Determine the (X, Y) coordinate at the center of the cell enclosing the given text.  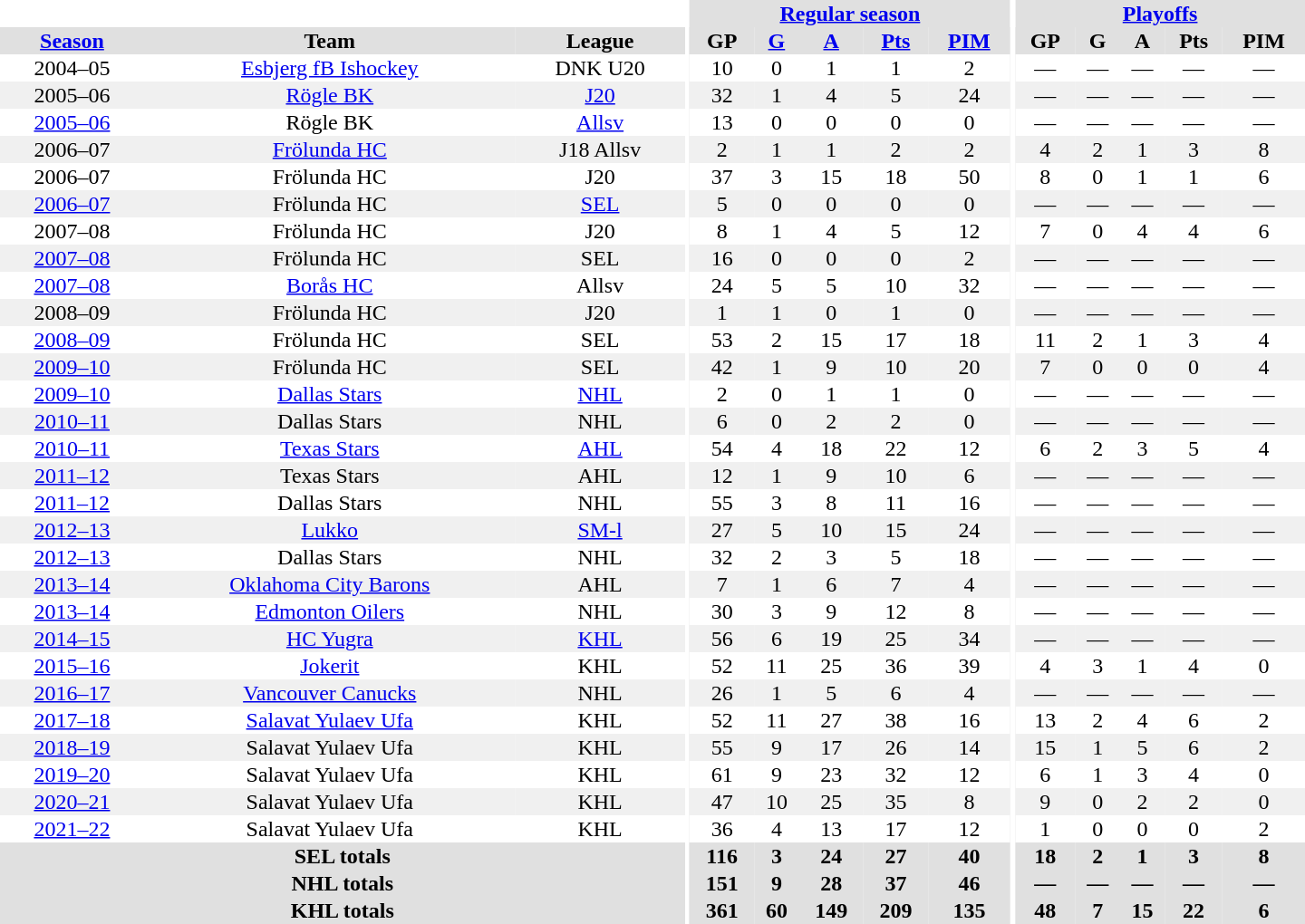
2018–19 (72, 747)
19 (832, 639)
2014–15 (72, 639)
20 (970, 367)
35 (895, 802)
HC Yugra (330, 639)
38 (895, 720)
2015–16 (72, 666)
47 (721, 802)
KHL totals (343, 910)
30 (721, 611)
56 (721, 639)
48 (1045, 910)
2019–20 (72, 775)
Playoffs (1160, 14)
50 (970, 177)
60 (776, 910)
209 (895, 910)
39 (970, 666)
Season (72, 41)
149 (832, 910)
40 (970, 856)
SM-l (600, 530)
Team (330, 41)
23 (832, 775)
Vancouver Canucks (330, 693)
League (600, 41)
2016–17 (72, 693)
2020–21 (72, 802)
34 (970, 639)
46 (970, 883)
Borås HC (330, 285)
2021–22 (72, 829)
DNK U20 (600, 68)
61 (721, 775)
2017–18 (72, 720)
116 (721, 856)
14 (970, 747)
Edmonton Oilers (330, 611)
NHL totals (343, 883)
Esbjerg fB Ishockey (330, 68)
361 (721, 910)
Regular season (850, 14)
28 (832, 883)
151 (721, 883)
135 (970, 910)
Oklahoma City Barons (330, 584)
SEL totals (343, 856)
42 (721, 367)
J18 Allsv (600, 149)
54 (721, 448)
53 (721, 340)
2004–05 (72, 68)
Jokerit (330, 666)
Lukko (330, 530)
